Extract the [X, Y] coordinate from the center of the cell holding the provided text.  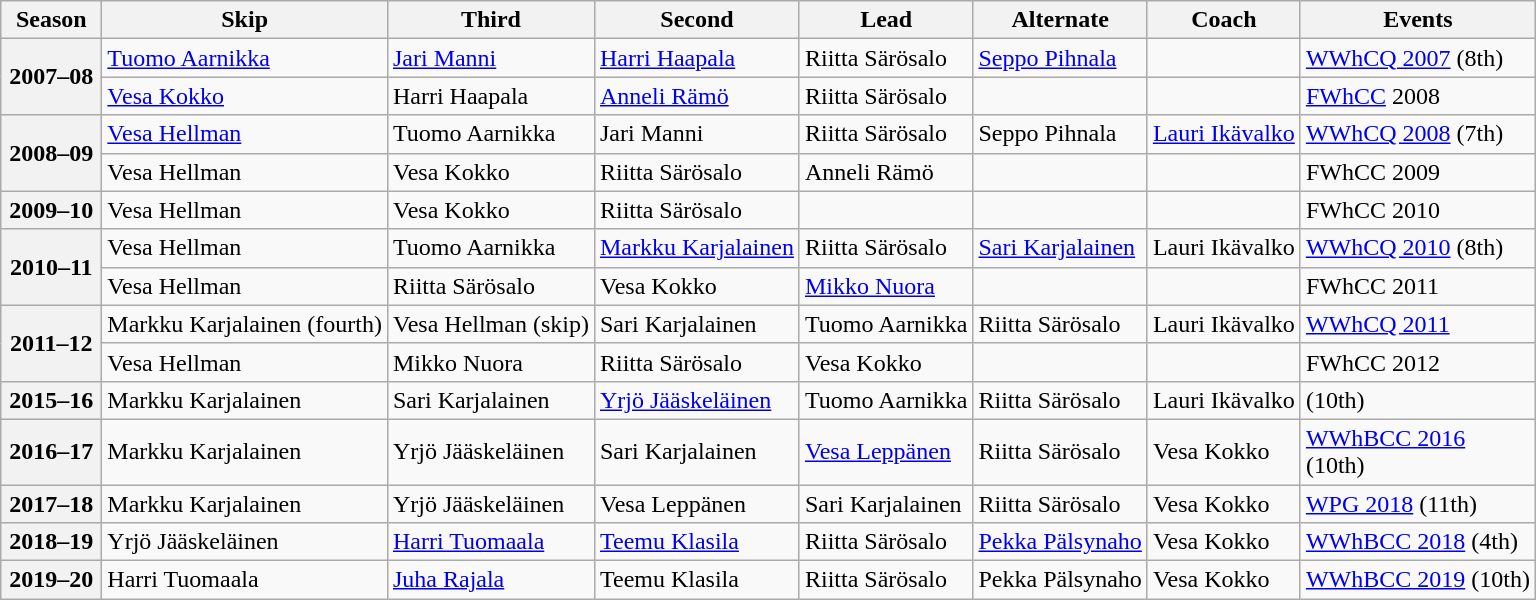
WWhBCC 2018 (4th) [1418, 542]
Coach [1224, 20]
2010–11 [52, 267]
Vesa Hellman (skip) [490, 324]
2007–08 [52, 77]
FWhCC 2009 [1418, 172]
2009–10 [52, 210]
WWhCQ 2010 (8th) [1418, 248]
Events [1418, 20]
WPG 2018 (11th) [1418, 503]
WWhCQ 2007 (8th) [1418, 58]
(10th) [1418, 400]
WWhCQ 2011 [1418, 324]
2019–20 [52, 580]
2017–18 [52, 503]
2011–12 [52, 343]
2016–17 [52, 452]
FWhCC 2010 [1418, 210]
FWhCC 2012 [1418, 362]
Alternate [1060, 20]
Second [696, 20]
FWhCC 2011 [1418, 286]
WWhCQ 2008 (7th) [1418, 134]
2018–19 [52, 542]
Skip [245, 20]
WWhBCC 2019 (10th) [1418, 580]
Lead [886, 20]
FWhCC 2008 [1418, 96]
Markku Karjalainen (fourth) [245, 324]
Third [490, 20]
Juha Rajala [490, 580]
Season [52, 20]
WWhBCC 2016 (10th) [1418, 452]
2008–09 [52, 153]
2015–16 [52, 400]
